Locate the cell with the specified text and output its [X, Y] center coordinate. 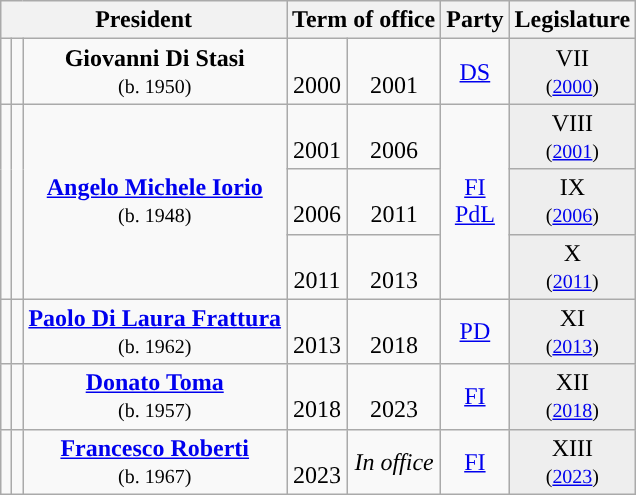
Francesco Roberti(b. 1967) [155, 462]
XI (2013) [572, 332]
President [144, 20]
2000 [318, 72]
Party [475, 20]
X (2011) [572, 266]
Giovanni Di Stasi(b. 1950) [155, 72]
Term of office [364, 20]
VII (2000) [572, 72]
In office [394, 462]
DS [475, 72]
PD [475, 332]
XII (2018) [572, 396]
Donato Toma(b. 1957) [155, 396]
XIII (2023) [572, 462]
VIII (2001) [572, 136]
Angelo Michele Iorio(b. 1948) [155, 202]
Legislature [572, 20]
FIPdL [475, 202]
IX (2006) [572, 202]
Paolo Di Laura Frattura(b. 1962) [155, 332]
